Return [X, Y] of the center of cell containing provided text 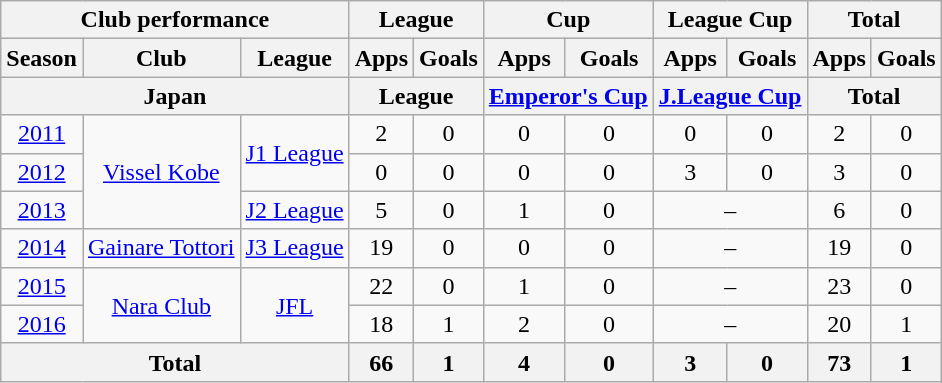
20 [839, 324]
J3 League [294, 248]
2011 [42, 134]
4 [524, 362]
Vissel Kobe [161, 172]
22 [381, 286]
Gainare Tottori [161, 248]
JFL [294, 305]
Club performance [175, 20]
66 [381, 362]
J.League Cup [730, 96]
6 [839, 210]
2012 [42, 172]
Nara Club [161, 305]
J2 League [294, 210]
Season [42, 58]
Cup [568, 20]
Emperor's Cup [568, 96]
Club [161, 58]
League Cup [730, 20]
2014 [42, 248]
J1 League [294, 153]
73 [839, 362]
2013 [42, 210]
2016 [42, 324]
Japan [175, 96]
23 [839, 286]
2015 [42, 286]
18 [381, 324]
5 [381, 210]
